Return the (x, y) coordinate for the center point of the cell that contains the specified text.  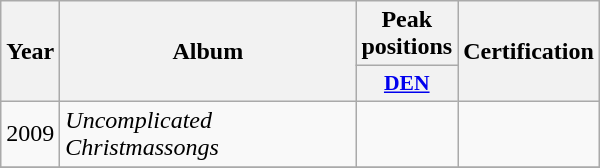
Peak positions (407, 34)
Uncomplicated Christmassongs (208, 134)
Certification (529, 52)
DEN (407, 84)
Year (30, 52)
2009 (30, 134)
Album (208, 52)
